Find where the given text appears and provide that cell's center as (X, Y) coordinate. 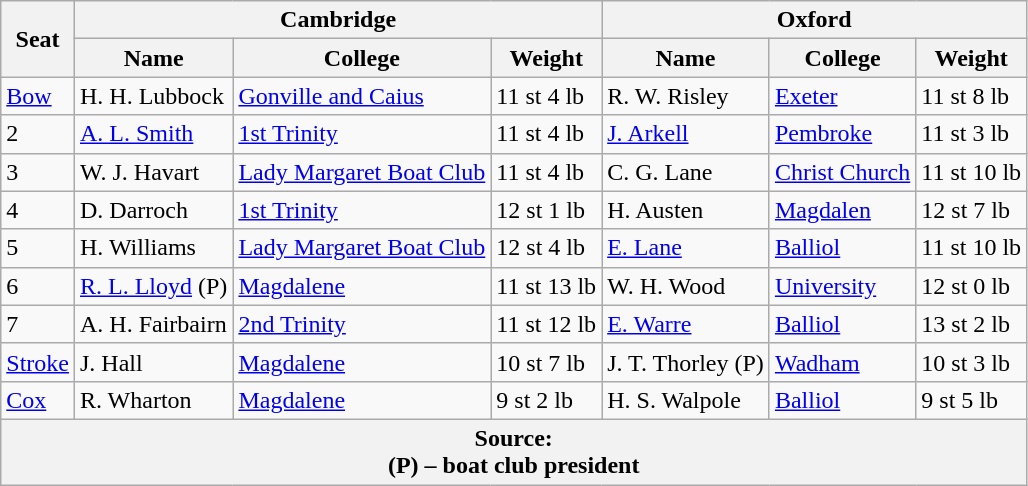
7 (38, 324)
11 st 8 lb (972, 96)
A. L. Smith (153, 134)
13 st 2 lb (972, 324)
12 st 4 lb (546, 248)
J. Arkell (686, 134)
10 st 3 lb (972, 362)
H. Williams (153, 248)
11 st 13 lb (546, 286)
Bow (38, 96)
12 st 0 lb (972, 286)
R. L. Lloyd (P) (153, 286)
University (842, 286)
R. Wharton (153, 400)
Source:(P) – boat club president (514, 452)
9 st 5 lb (972, 400)
H. Austen (686, 210)
W. H. Wood (686, 286)
Exeter (842, 96)
Pembroke (842, 134)
W. J. Havart (153, 172)
5 (38, 248)
E. Warre (686, 324)
11 st 12 lb (546, 324)
12 st 1 lb (546, 210)
Oxford (814, 20)
H. H. Lubbock (153, 96)
Cox (38, 400)
11 st 3 lb (972, 134)
Gonville and Caius (362, 96)
D. Darroch (153, 210)
6 (38, 286)
Stroke (38, 362)
Wadham (842, 362)
4 (38, 210)
3 (38, 172)
Seat (38, 39)
2nd Trinity (362, 324)
2 (38, 134)
A. H. Fairbairn (153, 324)
12 st 7 lb (972, 210)
Cambridge (338, 20)
Christ Church (842, 172)
J. T. Thorley (P) (686, 362)
E. Lane (686, 248)
C. G. Lane (686, 172)
J. Hall (153, 362)
H. S. Walpole (686, 400)
Magdalen (842, 210)
R. W. Risley (686, 96)
10 st 7 lb (546, 362)
9 st 2 lb (546, 400)
